Identify which cell holds the provided text, then report its [x, y] central coordinate. 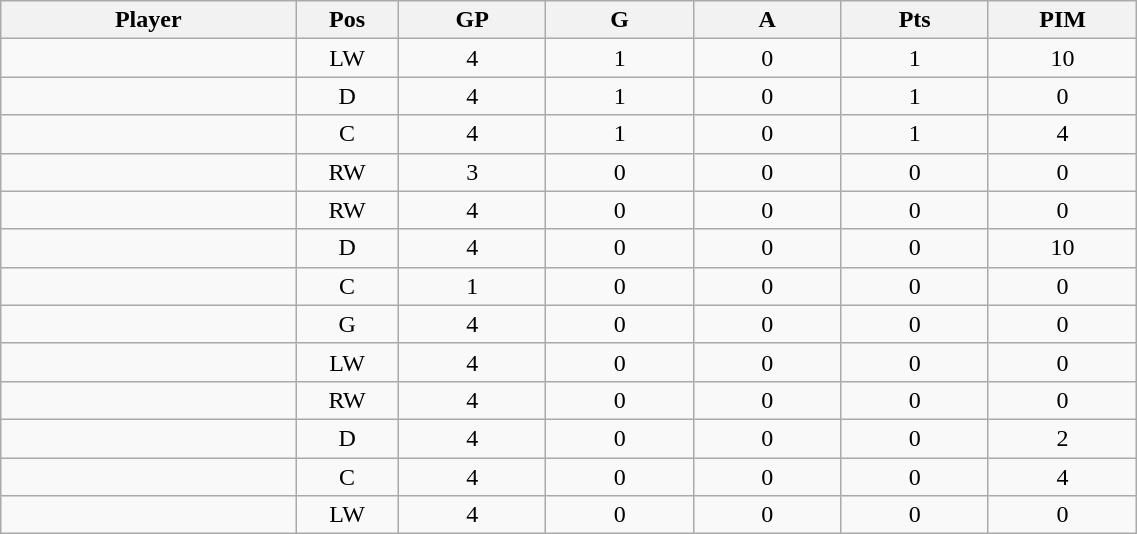
A [766, 20]
2 [1062, 438]
PIM [1062, 20]
GP [472, 20]
3 [472, 172]
Player [148, 20]
Pts [914, 20]
Pos [348, 20]
